Return (X, Y) of the center of cell containing provided text 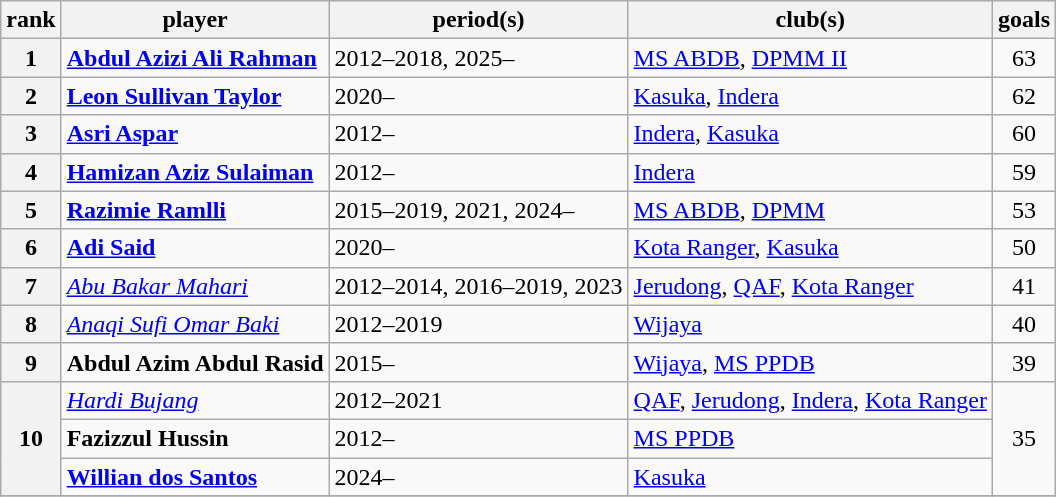
2015–2019, 2021, 2024– (478, 210)
60 (1024, 134)
Razimie Ramlli (195, 210)
53 (1024, 210)
Fazizzul Hussin (195, 438)
MS PPDB (810, 438)
Adi Said (195, 248)
Leon Sullivan Taylor (195, 96)
MS ABDB, DPMM II (810, 58)
3 (31, 134)
Kasuka, Indera (810, 96)
4 (31, 172)
Abdul Azim Abdul Rasid (195, 362)
41 (1024, 286)
Indera, Kasuka (810, 134)
2012–2018, 2025– (478, 58)
Willian dos Santos (195, 477)
2012–2014, 2016–2019, 2023 (478, 286)
Wijaya, MS PPDB (810, 362)
player (195, 20)
Asri Aspar (195, 134)
goals (1024, 20)
club(s) (810, 20)
Abu Bakar Mahari (195, 286)
Abdul Azizi Ali Rahman (195, 58)
35 (1024, 438)
1 (31, 58)
Hardi Bujang (195, 400)
62 (1024, 96)
63 (1024, 58)
2012–2021 (478, 400)
2012–2019 (478, 324)
rank (31, 20)
QAF, Jerudong, Indera, Kota Ranger (810, 400)
5 (31, 210)
Indera (810, 172)
8 (31, 324)
9 (31, 362)
Kasuka (810, 477)
2024– (478, 477)
Jerudong, QAF, Kota Ranger (810, 286)
40 (1024, 324)
Hamizan Aziz Sulaiman (195, 172)
59 (1024, 172)
50 (1024, 248)
10 (31, 438)
Anaqi Sufi Omar Baki (195, 324)
MS ABDB, DPMM (810, 210)
Wijaya (810, 324)
2015– (478, 362)
7 (31, 286)
39 (1024, 362)
Kota Ranger, Kasuka (810, 248)
2 (31, 96)
period(s) (478, 20)
6 (31, 248)
